Output the [x, y] coordinate of the center of the cell containing the given text.  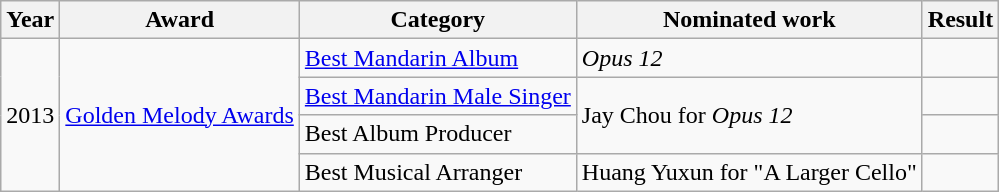
Jay Chou for Opus 12 [749, 115]
Huang Yuxun for "A Larger Cello" [749, 172]
Best Album Producer [438, 134]
2013 [30, 115]
Best Mandarin Male Singer [438, 96]
Result [960, 20]
Opus 12 [749, 58]
Award [180, 20]
Golden Melody Awards [180, 115]
Category [438, 20]
Best Mandarin Album [438, 58]
Best Musical Arranger [438, 172]
Nominated work [749, 20]
Year [30, 20]
